Return (X, Y) of the center of cell containing provided text 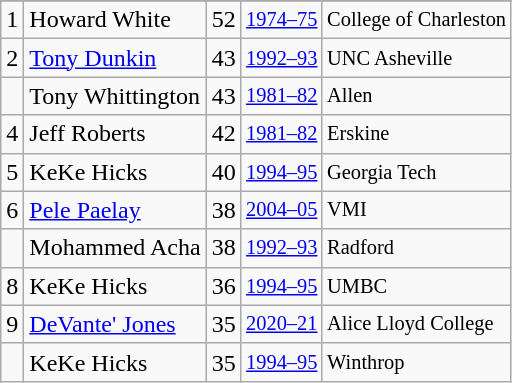
8 (12, 286)
VMI (416, 210)
5 (12, 172)
Radford (416, 248)
Mohammed Acha (115, 248)
Erskine (416, 134)
Allen (416, 96)
College of Charleston (416, 20)
Pele Paelay (115, 210)
36 (224, 286)
Tony Dunkin (115, 58)
9 (12, 324)
UNC Asheville (416, 58)
DeVante' Jones (115, 324)
UMBC (416, 286)
Winthrop (416, 362)
1 (12, 20)
42 (224, 134)
Alice Lloyd College (416, 324)
Jeff Roberts (115, 134)
2004–05 (282, 210)
Tony Whittington (115, 96)
6 (12, 210)
Howard White (115, 20)
4 (12, 134)
1974–75 (282, 20)
40 (224, 172)
Georgia Tech (416, 172)
2020–21 (282, 324)
2 (12, 58)
52 (224, 20)
